Return the (x, y) coordinate for the center point of the cell that contains the specified text.  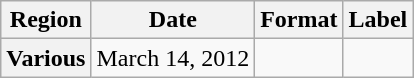
Format (299, 20)
March 14, 2012 (173, 58)
Date (173, 20)
Label (378, 20)
Various (46, 58)
Region (46, 20)
